From the cell containing the given text, extract its center point as [x, y] coordinate. 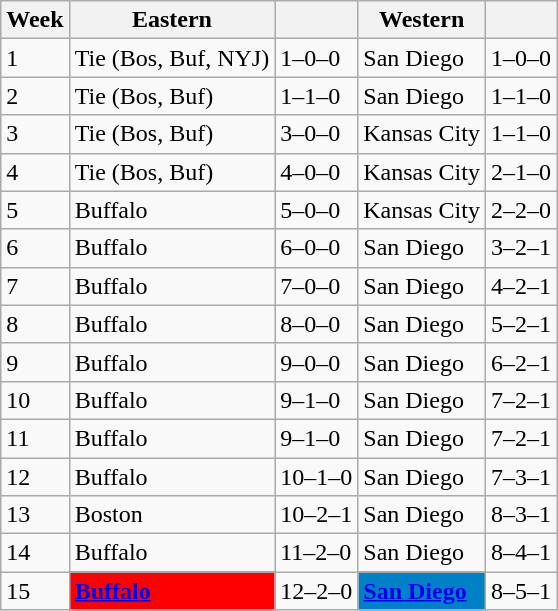
9–0–0 [316, 362]
4–2–1 [520, 286]
3–0–0 [316, 134]
3–2–1 [520, 248]
5 [35, 210]
4 [35, 172]
5–2–1 [520, 324]
Western [422, 20]
12 [35, 477]
11 [35, 438]
8 [35, 324]
12–2–0 [316, 591]
10–2–1 [316, 515]
1 [35, 58]
7 [35, 286]
7–0–0 [316, 286]
7–3–1 [520, 477]
Boston [172, 515]
3 [35, 134]
11–2–0 [316, 553]
Week [35, 20]
8–5–1 [520, 591]
6–2–1 [520, 362]
10–1–0 [316, 477]
13 [35, 515]
6–0–0 [316, 248]
15 [35, 591]
4–0–0 [316, 172]
6 [35, 248]
10 [35, 400]
5–0–0 [316, 210]
Eastern [172, 20]
2–1–0 [520, 172]
9 [35, 362]
Tie (Bos, Buf, NYJ) [172, 58]
2 [35, 96]
8–3–1 [520, 515]
14 [35, 553]
8–0–0 [316, 324]
2–2–0 [520, 210]
8–4–1 [520, 553]
